Search for the cell housing the specified text and yield its [x, y] center coordinate. 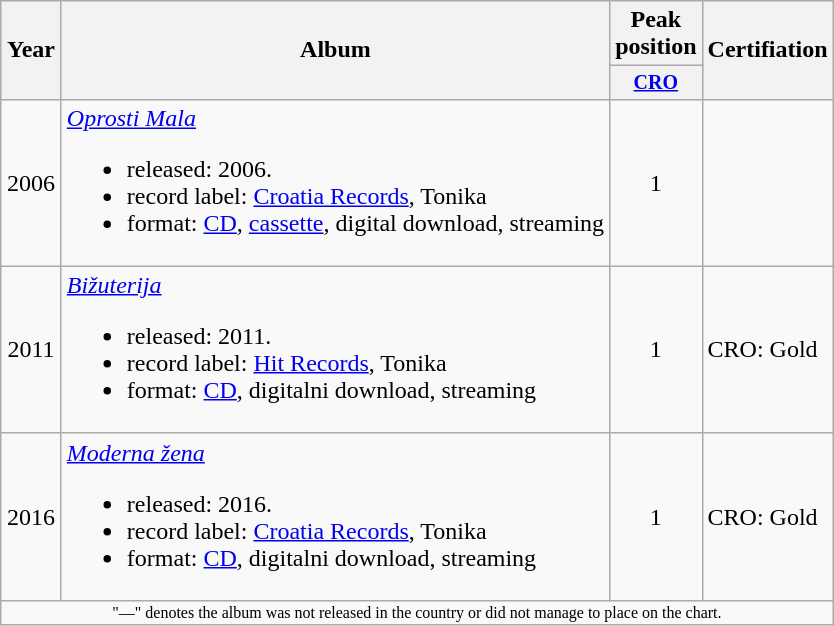
Album [335, 50]
2006 [32, 182]
"—" denotes the album was not released in the country or did not manage to place on the chart. [417, 612]
Certifiation [768, 50]
Year [32, 50]
2016 [32, 516]
Oprosti Malareleased: 2006.record label: Croatia Records, Tonikaformat: CD, cassette, digital download, streaming [335, 182]
Peak position [656, 34]
Bižuterijareleased: 2011.record label: Hit Records, Tonikaformat: CD, digitalni download, streaming [335, 350]
2011 [32, 350]
CRO [656, 82]
Moderna ženareleased: 2016.record label: Croatia Records, Tonikaformat: CD, digitalni download, streaming [335, 516]
